Extract the (x, y) coordinate from the center of the cell holding the provided text.  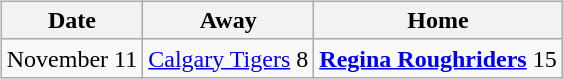
Regina Roughriders 15 (438, 58)
November 11 (72, 58)
Date (72, 20)
Away (228, 20)
Calgary Tigers 8 (228, 58)
Home (438, 20)
